Locate the cell with the specified text and output its (x, y) center coordinate. 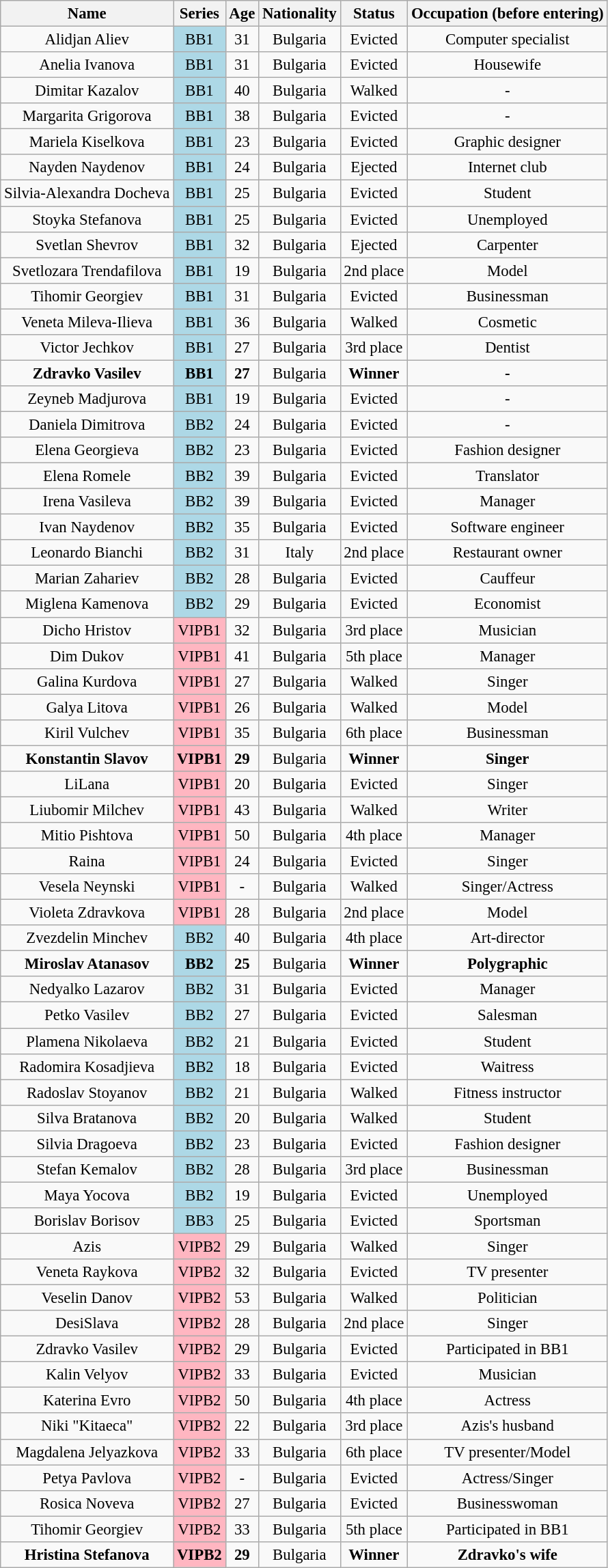
Writer (508, 810)
Azis (87, 1246)
Miglena Kamenova (87, 605)
Mariela Kiselkova (87, 142)
Miroslav Atanasov (87, 964)
Nayden Naydenov (87, 167)
Internet club (508, 167)
Nationality (299, 14)
Fitness instructor (508, 1092)
Borislav Borisov (87, 1221)
Sportsman (508, 1221)
Dicho Hristov (87, 630)
Leonardo Bianchi (87, 553)
Liubomir Milchev (87, 810)
Vesela Neynski (87, 887)
BB3 (199, 1221)
Petya Pavlova (87, 1478)
Dim Dukov (87, 656)
22 (242, 1427)
Elena Georgieva (87, 450)
Series (199, 14)
Silva Bratanova (87, 1118)
Restaurant owner (508, 553)
Violeta Zdravkova (87, 913)
Veneta Raykova (87, 1272)
Niki "Kitaeca" (87, 1427)
Petko Vasilev (87, 1015)
Stefan Kemalov (87, 1170)
Victor Jechkov (87, 348)
Katerina Evro (87, 1401)
Cauffeur (508, 579)
Cosmetic (508, 322)
Galya Litova (87, 707)
Zvezdelin Minchev (87, 938)
Ivan Naydenov (87, 527)
53 (242, 1298)
Svetlan Shevrov (87, 245)
Elena Romele (87, 476)
Azis's husband (508, 1427)
Mitio Pishtova (87, 836)
Hristina Stefanova (87, 1555)
Irena Vasileva (87, 501)
Silvia Dragoeva (87, 1144)
Politician (508, 1298)
Svetlozara Trendafilova (87, 271)
Rosica Noveva (87, 1503)
Age (242, 14)
Alidjan Aliev (87, 40)
Margarita Grigorova (87, 116)
Kalin Velyov (87, 1375)
Silvia-Alexandra Docheva (87, 193)
41 (242, 656)
Translator (508, 476)
TV presenter/Model (508, 1452)
Art-director (508, 938)
Marian Zahariev (87, 579)
LiLana (87, 784)
Dimitar Kazalov (87, 91)
Zeyneb Madjurova (87, 399)
Radoslav Stoyanov (87, 1092)
Galina Kurdova (87, 681)
Stoyka Stefanova (87, 219)
Nedyalko Lazarov (87, 990)
Radomira Kosadjieva (87, 1067)
Salesman (508, 1015)
Anelia Ivanova (87, 65)
Italy (299, 553)
TV presenter (508, 1272)
Waitress (508, 1067)
Dentist (508, 348)
Software engineer (508, 527)
Economist (508, 605)
Actress/Singer (508, 1478)
Carpenter (508, 245)
Status (374, 14)
18 (242, 1067)
43 (242, 810)
Magdalena Jelyazkova (87, 1452)
36 (242, 322)
Actress (508, 1401)
Singer/Actress (508, 887)
Occupation (before entering) (508, 14)
Daniela Dimitrova (87, 424)
Graphic designer (508, 142)
Housewife (508, 65)
Konstantin Slavov (87, 758)
Veselin Danov (87, 1298)
Maya Yocova (87, 1195)
Polygraphic (508, 964)
Raina (87, 862)
DesiSlava (87, 1323)
Kiril Vulchev (87, 733)
Plamena Nikolaeva (87, 1041)
26 (242, 707)
Name (87, 14)
Veneta Mileva-Ilieva (87, 322)
Businesswoman (508, 1503)
Zdravko's wife (508, 1555)
Computer specialist (508, 40)
38 (242, 116)
